Find where the given text appears and provide that cell's center as (X, Y) coordinate. 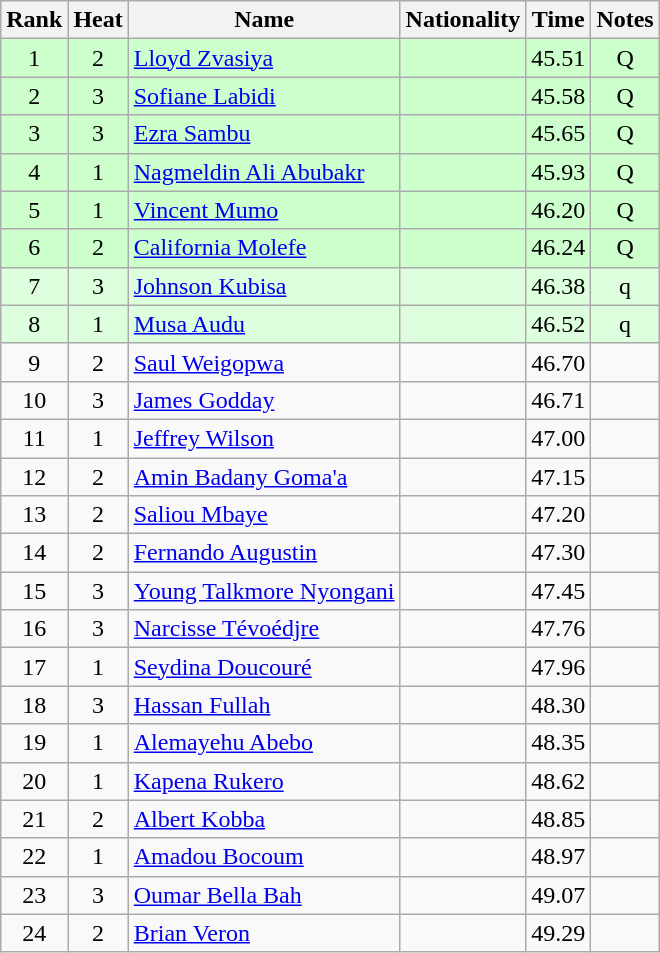
Saliou Mbaye (264, 515)
Seydina Doucouré (264, 667)
13 (34, 515)
Amin Badany Goma'a (264, 477)
Albert Kobba (264, 819)
47.20 (558, 515)
48.85 (558, 819)
47.96 (558, 667)
45.51 (558, 58)
46.38 (558, 286)
23 (34, 895)
46.24 (558, 248)
Oumar Bella Bah (264, 895)
James Godday (264, 400)
Nationality (463, 20)
Ezra Sambu (264, 134)
48.97 (558, 857)
Brian Veron (264, 933)
46.71 (558, 400)
9 (34, 362)
6 (34, 248)
Musa Audu (264, 324)
14 (34, 553)
15 (34, 591)
Notes (625, 20)
Heat (98, 20)
45.93 (558, 172)
18 (34, 705)
Johnson Kubisa (264, 286)
24 (34, 933)
Sofiane Labidi (264, 96)
8 (34, 324)
48.62 (558, 781)
47.76 (558, 629)
Kapena Rukero (264, 781)
47.30 (558, 553)
45.58 (558, 96)
46.52 (558, 324)
16 (34, 629)
20 (34, 781)
Young Talkmore Nyongani (264, 591)
Time (558, 20)
Lloyd Zvasiya (264, 58)
4 (34, 172)
46.70 (558, 362)
Nagmeldin Ali Abubakr (264, 172)
47.15 (558, 477)
19 (34, 743)
22 (34, 857)
Narcisse Tévoédjre (264, 629)
47.45 (558, 591)
Hassan Fullah (264, 705)
Alemayehu Abebo (264, 743)
5 (34, 210)
48.30 (558, 705)
45.65 (558, 134)
Rank (34, 20)
21 (34, 819)
46.20 (558, 210)
Fernando Augustin (264, 553)
12 (34, 477)
10 (34, 400)
47.00 (558, 438)
Name (264, 20)
California Molefe (264, 248)
49.29 (558, 933)
Vincent Mumo (264, 210)
Amadou Bocoum (264, 857)
Saul Weigopwa (264, 362)
17 (34, 667)
7 (34, 286)
48.35 (558, 743)
Jeffrey Wilson (264, 438)
49.07 (558, 895)
11 (34, 438)
